Return (x, y) of the center of cell containing provided text 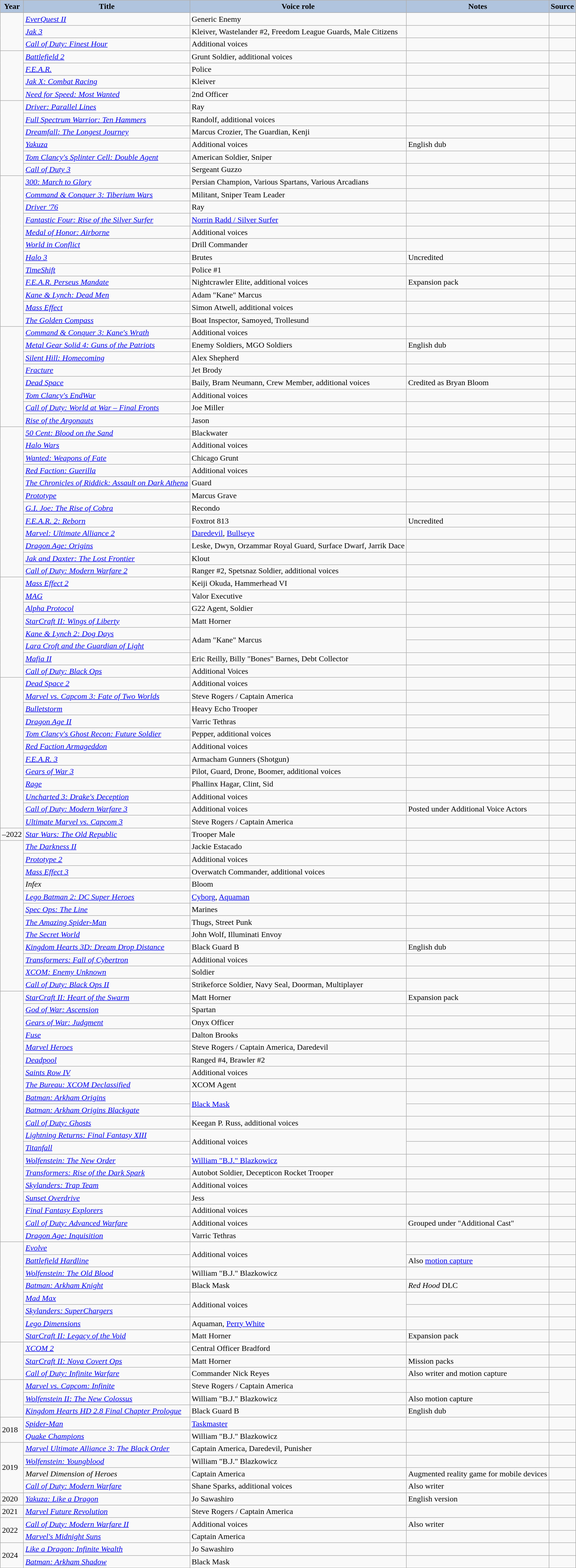
Red Hood DLC (478, 1286)
John Wolf, Illuminati Envoy (298, 934)
Yakuza (107, 144)
Grouped under "Additional Cast" (478, 1223)
Rise of the Argonauts (107, 420)
Credited as Bryan Bloom (478, 383)
Transformers: Rise of the Dark Spark (107, 1173)
Spider-Man (107, 1424)
Spec Ops: The Line (107, 909)
Call of Duty: Black Ops (107, 671)
Rage (107, 784)
Overwatch Commander, additional voices (298, 872)
Ranged #4, Brawler #2 (298, 1060)
Marvel's Midnight Suns (107, 1536)
Pilot, Guard, Drone, Boomer, additional voices (298, 772)
Posted under Additional Voice Actors (478, 809)
Police (298, 69)
Deadpool (107, 1060)
Jackie Estacado (298, 847)
Red Faction: Guerilla (107, 470)
Prototype (107, 496)
Battlefield Hardline (107, 1261)
Dalton Brooks (298, 1035)
Generic Enemy (298, 19)
Source (562, 7)
Call of Duty: Modern Warfare II (107, 1524)
Leske, Dwyn, Orzammar Royal Guard, Surface Dwarf, Jarrik Dace (298, 546)
Chicago Grunt (298, 458)
Lego Dimensions (107, 1323)
Star Wars: The Old Republic (107, 834)
Kleiver, Wastelander #2, Freedom League Guards, Male Citizens (298, 32)
Kane & Lynch 2: Dog Days (107, 634)
Wanted: Weapons of Fate (107, 458)
Dragon Age II (107, 721)
Mass Effect 2 (107, 584)
Fantastic Four: Rise of the Silver Surfer (107, 220)
Call of Duty 3 (107, 170)
Evolve (107, 1248)
G.I. Joe: The Rise of Cobra (107, 508)
Sunset Overdrive (107, 1198)
StarCraft II: Nova Covert Ops (107, 1361)
Prototype 2 (107, 859)
Also writer and motion capture (478, 1374)
2019 (12, 1468)
Joe Miller (298, 408)
The Bureau: XCOM Declassified (107, 1085)
Eric Reilly, Billy "Bones" Barnes, Debt Collector (298, 659)
Year (12, 7)
Titanfall (107, 1148)
Bloom (298, 884)
TimeShift (107, 270)
The Chronicles of Riddick: Assault on Dark Athena (107, 483)
Commander Nick Reyes (298, 1374)
Marvel Dimension of Heroes (107, 1474)
Full Spectrum Warrior: Ten Hammers (107, 119)
Infex (107, 884)
Call of Duty: Advanced Warfare (107, 1223)
Skylanders: Trap Team (107, 1185)
Baily, Bram Neumann, Crew Member, additional voices (298, 383)
F.E.A.R. 3 (107, 759)
Mass Effect (107, 307)
XCOM Agent (298, 1085)
Red Faction Armageddon (107, 746)
Central Officer Bradford (298, 1348)
Jason (298, 420)
–2022 (12, 834)
Call of Duty: Finest Hour (107, 44)
Jak X: Combat Racing (107, 82)
Call of Duty: Infinite Warfare (107, 1374)
Kingdom Hearts 3D: Dream Drop Distance (107, 947)
Shane Sparks, additional voices (298, 1486)
Sergeant Guzzo (298, 170)
Onyx Officer (298, 1022)
Taskmaster (298, 1424)
Fracture (107, 370)
Skylanders: SuperChargers (107, 1311)
Command & Conquer 3: Tiberium Wars (107, 195)
English version (478, 1499)
Marvel: Ultimate Alliance 2 (107, 533)
Spartan (298, 1010)
Marvel Ultimate Alliance 3: The Black Order (107, 1449)
Jet Brody (298, 370)
Driver '76 (107, 207)
2nd Officer (298, 94)
F.E.A.R. Perseus Mandate (107, 282)
Valor Executive (298, 596)
2018 (12, 1430)
Klout (298, 558)
Kingdom Hearts HD 2.8 Final Chapter Prologue (107, 1411)
Lightning Returns: Final Fantasy XIII (107, 1135)
Marvel vs. Capcom 3: Fate of Two Worlds (107, 696)
StarCraft II: Wings of Liberty (107, 621)
StarCraft II: Heart of the Swarm (107, 997)
Militant, Sniper Team Leader (298, 195)
Guard (298, 483)
Thugs, Street Punk (298, 922)
Steve Rogers / Captain America, Daredevil (298, 1047)
Additional Voices (298, 671)
Call of Duty: Black Ops II (107, 985)
2021 (12, 1511)
Ultimate Marvel vs. Capcom 3 (107, 822)
Soldier (298, 972)
XCOM 2 (107, 1348)
Mafia II (107, 659)
Lego Batman 2: DC Super Heroes (107, 897)
Call of Duty: Modern Warfare 2 (107, 571)
Autobot Soldier, Decepticon Rocket Trooper (298, 1173)
Mad Max (107, 1298)
The Secret World (107, 934)
Marines (298, 909)
Notes (478, 7)
Mass Effect 3 (107, 872)
Aquaman, Perry White (298, 1323)
Wolfenstein II: The New Colossus (107, 1399)
StarCraft II: Legacy of the Void (107, 1336)
2022 (12, 1530)
Kleiver (298, 82)
Call of Duty: Modern Warfare (107, 1486)
Simon Atwell, additional voices (298, 307)
The Amazing Spider-Man (107, 922)
Lara Croft and the Guardian of Light (107, 646)
The Darkness II (107, 847)
Gears of War: Judgment (107, 1022)
Trooper Male (298, 834)
Batman: Arkham Shadow (107, 1561)
World in Conflict (107, 245)
Wolfenstein: The New Order (107, 1160)
Armacham Gunners (Shotgun) (298, 759)
Marcus Grave (298, 496)
Drill Commander (298, 245)
F.E.A.R. (107, 69)
EverQuest II (107, 19)
Tom Clancy's EndWar (107, 395)
Tom Clancy's Splinter Cell: Double Agent (107, 157)
Marcus Crozier, The Guardian, Kenji (298, 132)
Saints Row IV (107, 1072)
Blackwater (298, 433)
Driver: Parallel Lines (107, 107)
Jess (298, 1198)
Batman: Arkham Origins Blackgate (107, 1110)
Wolfenstein: The Old Blood (107, 1273)
2024 (12, 1555)
Randolf, additional voices (298, 119)
Alpha Protocol (107, 609)
Silent Hill: Homecoming (107, 357)
Quake Champions (107, 1436)
Foxtrot 813 (298, 521)
Pepper, additional voices (298, 734)
Medal of Honor: Airborne (107, 232)
Keiji Okuda, Hammerhead VI (298, 584)
50 Cent: Blood on the Sand (107, 433)
Marvel Heroes (107, 1047)
Enemy Soldiers, MGO Soldiers (298, 345)
Halo 3 (107, 257)
The Golden Compass (107, 320)
Boat Inspector, Samoyed, Trollesund (298, 320)
Augmented reality game for mobile devices (478, 1474)
Fuse (107, 1035)
Call of Duty: Ghosts (107, 1123)
Jak and Daxter: The Lost Frontier (107, 558)
Dead Space 2 (107, 684)
MAG (107, 596)
Command & Conquer 3: Kane's Wrath (107, 332)
Dead Space (107, 383)
Heavy Echo Trooper (298, 709)
Mission packs (478, 1361)
G22 Agent, Soldier (298, 609)
Kane & Lynch: Dead Men (107, 295)
Dragon Age: Origins (107, 546)
Title (107, 7)
Batman: Arkham Origins (107, 1098)
Daredevil, Bullseye (298, 533)
Marvel vs. Capcom: Infinite (107, 1386)
Marvel Future Revolution (107, 1511)
Strikeforce Soldier, Navy Seal, Doorman, Multiplayer (298, 985)
Tom Clancy's Ghost Recon: Future Soldier (107, 734)
Like a Dragon: Infinite Wealth (107, 1549)
Call of Duty: Modern Warfare 3 (107, 809)
Dragon Age: Inquisition (107, 1236)
God of War: Ascension (107, 1010)
Metal Gear Solid 4: Guns of the Patriots (107, 345)
Keegan P. Russ, additional voices (298, 1123)
Recondo (298, 508)
Wolfenstein: Youngblood (107, 1461)
Phallinx Hagar, Clint, Sid (298, 784)
Alex Shepherd (298, 357)
Transformers: Fall of Cybertron (107, 960)
F.E.A.R. 2: Reborn (107, 521)
Persian Champion, Various Spartans, Various Arcadians (298, 182)
Bulletstorm (107, 709)
Need for Speed: Most Wanted (107, 94)
Halo Wars (107, 445)
XCOM: Enemy Unknown (107, 972)
Nightcrawler Elite, additional voices (298, 282)
Captain America, Daredevil, Punisher (298, 1449)
Ranger #2, Spetsnaz Soldier, additional voices (298, 571)
Cyborg, Aquaman (298, 897)
2020 (12, 1499)
Norrin Radd / Silver Surfer (298, 220)
Brutes (298, 257)
Grunt Soldier, additional voices (298, 57)
Gears of War 3 (107, 772)
Uncharted 3: Drake's Deception (107, 797)
Battlefield 2 (107, 57)
Yakuza: Like a Dragon (107, 1499)
Jak 3 (107, 32)
Voice role (298, 7)
300: March to Glory (107, 182)
Call of Duty: World at War – Final Fronts (107, 408)
Police #1 (298, 270)
Dreamfall: The Longest Journey (107, 132)
Batman: Arkham Knight (107, 1286)
American Soldier, Sniper (298, 157)
Final Fantasy Explorers (107, 1211)
